Extract the (x, y) coordinate from the center of the cell holding the provided text.  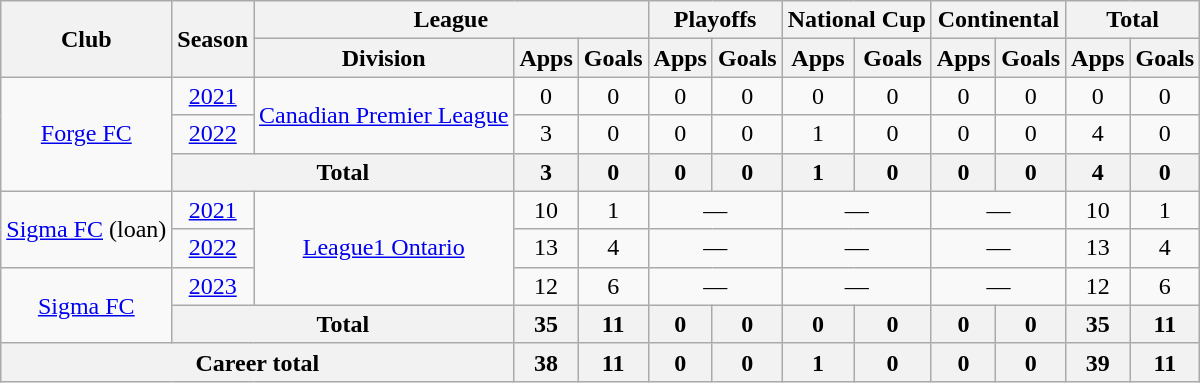
Season (213, 39)
Club (86, 39)
Career total (258, 362)
League (451, 20)
Division (384, 58)
League1 Ontario (384, 248)
Sigma FC (86, 305)
38 (546, 362)
2023 (213, 286)
National Cup (856, 20)
Canadian Premier League (384, 115)
Sigma FC (loan) (86, 229)
39 (1098, 362)
Playoffs (715, 20)
Forge FC (86, 134)
Continental (998, 20)
